From the cell containing the given text, extract its center point as (x, y) coordinate. 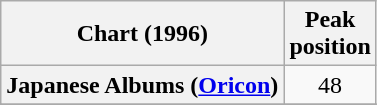
Japanese Albums (Oricon) (142, 85)
Chart (1996) (142, 34)
48 (330, 85)
Peakposition (330, 34)
